Return the (x, y) coordinate for the center point of the cell that contains the specified text.  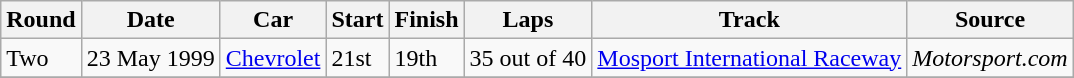
Chevrolet (273, 58)
Car (273, 20)
Laps (528, 20)
Mosport International Raceway (750, 58)
Round (41, 20)
23 May 1999 (150, 58)
21st (358, 58)
Motorsport.com (990, 58)
19th (426, 58)
Track (750, 20)
Source (990, 20)
35 out of 40 (528, 58)
Start (358, 20)
Finish (426, 20)
Two (41, 58)
Date (150, 20)
